Provide the [x, y] coordinate of the cell's center where the given text is located.  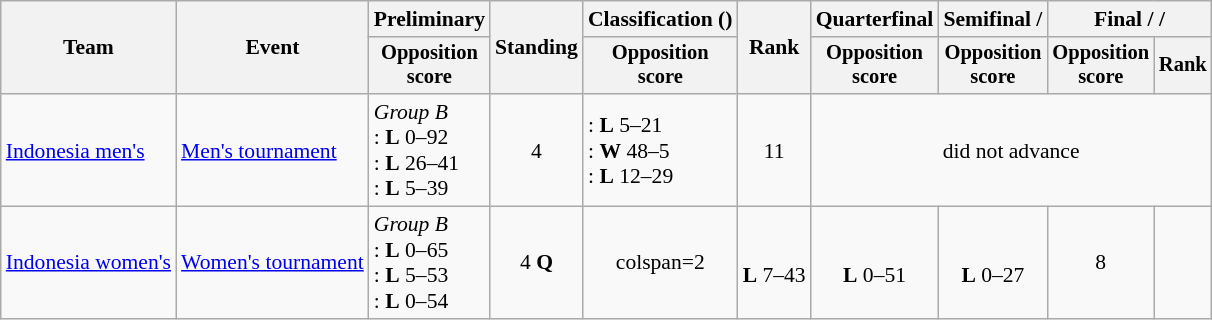
Standing [536, 48]
L 0–27 [992, 263]
Event [272, 48]
Preliminary [430, 19]
: L 5–21: W 48–5: L 12–29 [660, 150]
colspan=2 [660, 263]
did not advance [1012, 150]
Men's tournament [272, 150]
8 [1100, 263]
L 7–43 [774, 263]
Women's tournament [272, 263]
4 [536, 150]
Indonesia men's [88, 150]
L 0–51 [875, 263]
4 Q [536, 263]
Group B: L 0–65: L 5–53: L 0–54 [430, 263]
Final / / [1129, 19]
Quarterfinal [875, 19]
Indonesia women's [88, 263]
Team [88, 48]
Semifinal / [992, 19]
Group B: L 0–92: L 26–41: L 5–39 [430, 150]
11 [774, 150]
Classification () [660, 19]
